Return the (x, y) coordinate for the center point of the cell that contains the specified text.  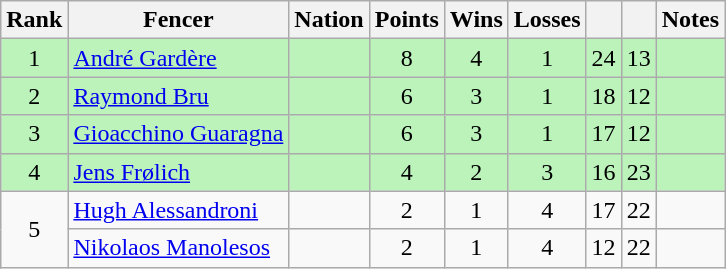
16 (604, 172)
Wins (476, 20)
Nikolaos Manolesos (178, 248)
8 (406, 58)
Hugh Alessandroni (178, 210)
Fencer (178, 20)
Nation (329, 20)
Notes (690, 20)
Gioacchino Guaragna (178, 134)
Rank (34, 20)
23 (638, 172)
Jens Frølich (178, 172)
Raymond Bru (178, 96)
Losses (547, 20)
5 (34, 229)
18 (604, 96)
Points (406, 20)
13 (638, 58)
André Gardère (178, 58)
24 (604, 58)
